Determine the [X, Y] coordinate at the center of the cell enclosing the given text.  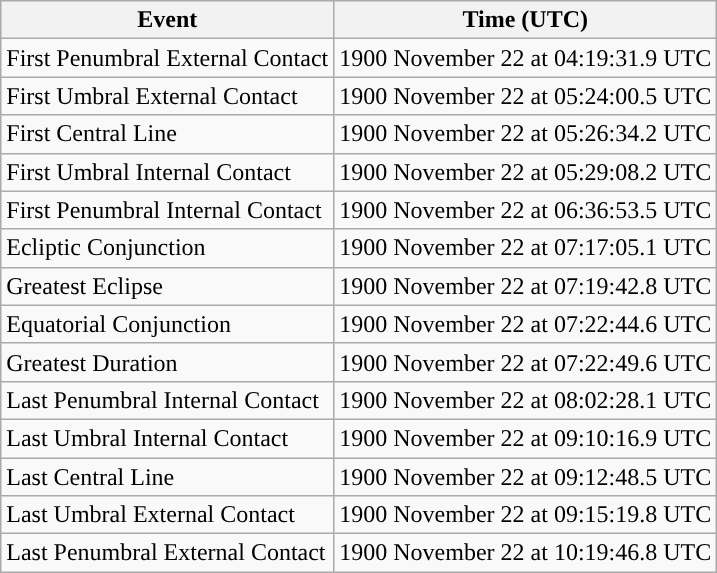
Last Umbral Internal Contact [168, 438]
Last Umbral External Contact [168, 515]
1900 November 22 at 09:15:19.8 UTC [526, 515]
1900 November 22 at 07:17:05.1 UTC [526, 248]
1900 November 22 at 07:22:49.6 UTC [526, 362]
1900 November 22 at 07:19:42.8 UTC [526, 286]
Last Central Line [168, 477]
1900 November 22 at 10:19:46.8 UTC [526, 553]
First Penumbral External Contact [168, 58]
Ecliptic Conjunction [168, 248]
1900 November 22 at 08:02:28.1 UTC [526, 400]
1900 November 22 at 05:26:34.2 UTC [526, 134]
1900 November 22 at 05:24:00.5 UTC [526, 96]
1900 November 22 at 04:19:31.9 UTC [526, 58]
Last Penumbral Internal Contact [168, 400]
Event [168, 20]
1900 November 22 at 06:36:53.5 UTC [526, 210]
Last Penumbral External Contact [168, 553]
1900 November 22 at 09:10:16.9 UTC [526, 438]
Time (UTC) [526, 20]
Greatest Duration [168, 362]
1900 November 22 at 05:29:08.2 UTC [526, 172]
First Umbral Internal Contact [168, 172]
Greatest Eclipse [168, 286]
First Umbral External Contact [168, 96]
Equatorial Conjunction [168, 324]
First Penumbral Internal Contact [168, 210]
First Central Line [168, 134]
1900 November 22 at 09:12:48.5 UTC [526, 477]
1900 November 22 at 07:22:44.6 UTC [526, 324]
